Capture the cell that displays the provided text and extract its (X, Y) central coordinate. 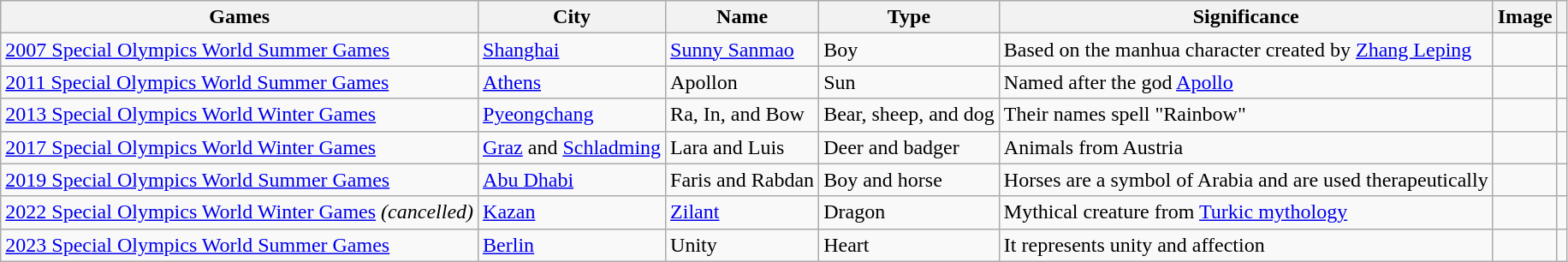
Kazan (572, 212)
2017 Special Olympics World Winter Games (240, 147)
Their names spell "Rainbow" (1246, 115)
Dragon (909, 212)
Athens (572, 82)
Faris and Rabdan (743, 180)
It represents unity and affection (1246, 245)
Deer and badger (909, 147)
Horses are a symbol of Arabia and are used therapeutically (1246, 180)
Graz and Schladming (572, 147)
Name (743, 17)
Animals from Austria (1246, 147)
Games (240, 17)
Lara and Luis (743, 147)
Based on the manhua character created by Zhang Leping (1246, 50)
Unity (743, 245)
Image (1525, 17)
City (572, 17)
2022 Special Olympics World Winter Games (cancelled) (240, 212)
Boy and horse (909, 180)
Sunny Sanmao (743, 50)
Shanghai (572, 50)
Named after the god Apollo (1246, 82)
Berlin (572, 245)
Boy (909, 50)
2013 Special Olympics World Winter Games (240, 115)
Apollon (743, 82)
Mythical creature from Turkic mythology (1246, 212)
Zilant (743, 212)
Bear, sheep, and dog (909, 115)
Sun (909, 82)
Abu Dhabi (572, 180)
Ra, In, and Bow (743, 115)
2007 Special Olympics World Summer Games (240, 50)
2019 Special Olympics World Summer Games (240, 180)
Pyeongchang (572, 115)
Heart (909, 245)
2023 Special Olympics World Summer Games (240, 245)
2011 Special Olympics World Summer Games (240, 82)
Significance (1246, 17)
Type (909, 17)
